Extract the [x, y] coordinate from the center of the cell holding the provided text.  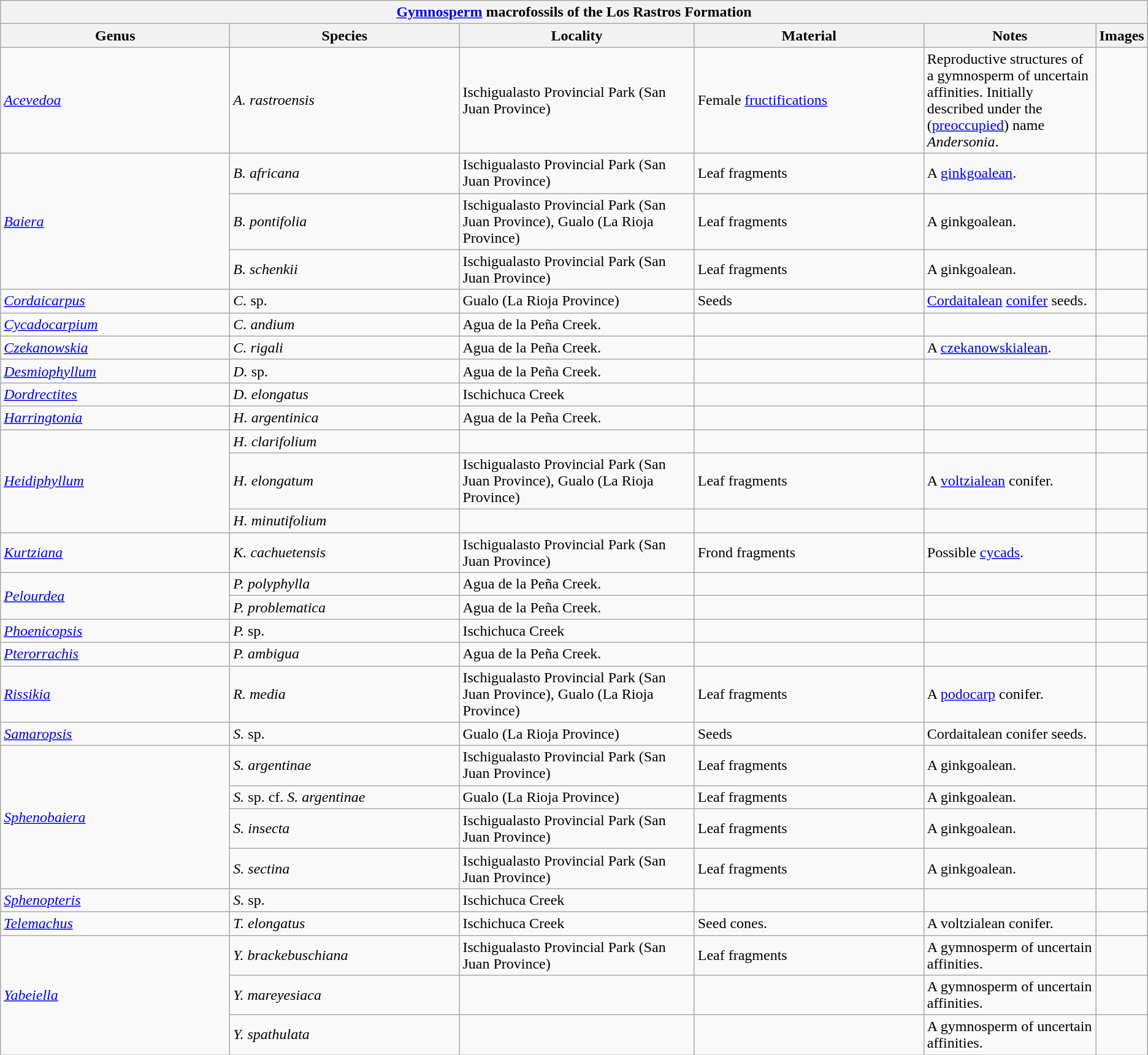
A podocarp conifer. [1009, 694]
Images [1122, 36]
Kurtziana [115, 553]
Y. brackebuschiana [345, 955]
Genus [115, 36]
Sphenobaiera [115, 817]
B. pontifolia [345, 221]
Acevedoa [115, 101]
Pterorrachis [115, 654]
Rissikia [115, 694]
Female fructifications [809, 101]
H. argentinica [345, 417]
P. problematica [345, 607]
K. cachuetensis [345, 553]
S. sp. cf. S. argentinae [345, 797]
Possible cycads. [1009, 553]
Frond fragments [809, 553]
Harringtonia [115, 417]
Telemachus [115, 923]
R. media [345, 694]
Y. mareyesiaca [345, 996]
S. insecta [345, 829]
Sphenopteris [115, 900]
C. sp. [345, 301]
Desmiophyllum [115, 371]
S. argentinae [345, 765]
C. andium [345, 324]
H. elongatum [345, 481]
Pelourdea [115, 596]
P. polyphylla [345, 584]
Dordrectites [115, 394]
D. elongatus [345, 394]
Y. spathulata [345, 1035]
Cycadocarpium [115, 324]
D. sp. [345, 371]
Czekanowskia [115, 348]
Phoenicopsis [115, 631]
H. minutifolium [345, 521]
B. schenkii [345, 270]
Cordaicarpus [115, 301]
Yabeiella [115, 996]
C. rigali [345, 348]
Notes [1009, 36]
Seed cones. [809, 923]
P. ambigua [345, 654]
Gymnosperm macrofossils of the Los Rastros Formation [574, 12]
P. sp. [345, 631]
Heidiphyllum [115, 481]
A czekanowskialean. [1009, 348]
Material [809, 36]
S. sectina [345, 868]
Species [345, 36]
T. elongatus [345, 923]
H. clarifolium [345, 441]
Reproductive structures of a gymnosperm of uncertain affinities. Initially described under the (preoccupied) name Andersonia. [1009, 101]
Samaropsis [115, 734]
A. rastroensis [345, 101]
B. africana [345, 173]
Baiera [115, 221]
Locality [576, 36]
